Identify which cell holds the provided text, then report its (x, y) central coordinate. 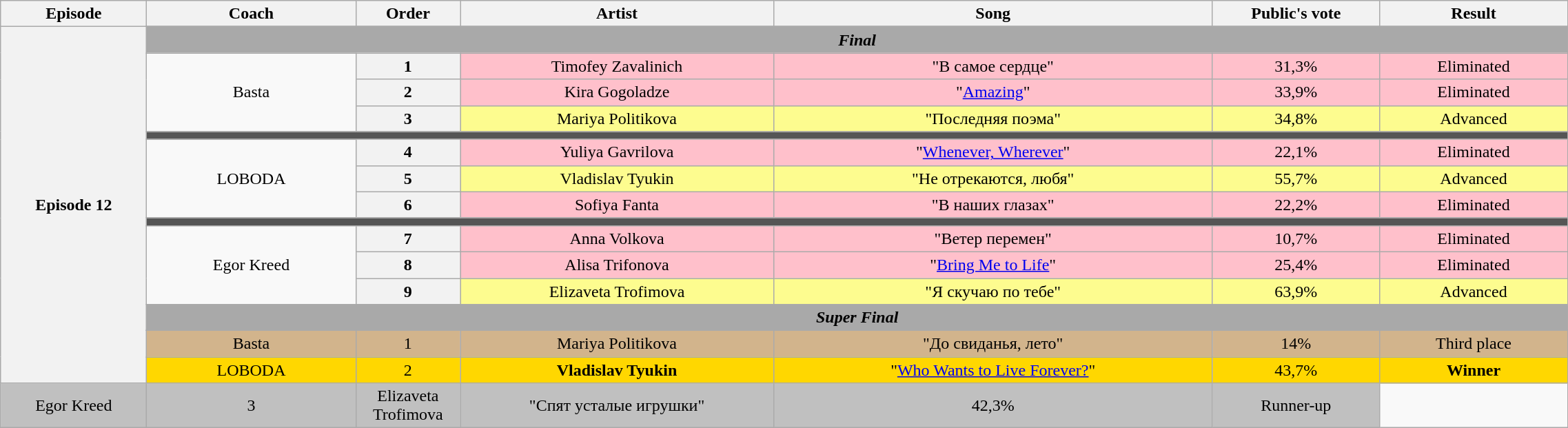
Kira Gogoladze (618, 92)
25,4% (1296, 265)
"В наших глазах" (992, 205)
"Последняя поэма" (992, 119)
"Спят усталые игрушки" (618, 405)
Runner-up (1296, 405)
Artist (618, 14)
14% (1296, 344)
Public's vote (1296, 14)
"Не отрекаются, любя" (992, 179)
Winner (1474, 370)
"Я скучаю по тебе" (992, 292)
42,3% (992, 405)
Timofey Zavalinich (618, 66)
33,9% (1296, 92)
34,8% (1296, 119)
Order (408, 14)
"До свиданья, лето" (992, 344)
43,7% (1296, 370)
Song (992, 14)
"В самое сердце" (992, 66)
"Bring Me to Life" (992, 265)
Sofiya Fanta (618, 205)
7 (408, 238)
Final (857, 40)
Coach (251, 14)
Episode 12 (74, 205)
9 (408, 292)
31,3% (1296, 66)
"Amazing" (992, 92)
22,1% (1296, 152)
5 (408, 179)
"Who Wants to Live Forever?" (992, 370)
Super Final (857, 318)
Yuliya Gavrilova (618, 152)
"Whenever, Wherever" (992, 152)
Result (1474, 14)
Episode (74, 14)
6 (408, 205)
63,9% (1296, 292)
22,2% (1296, 205)
Alisa Trifonova (618, 265)
4 (408, 152)
55,7% (1296, 179)
10,7% (1296, 238)
"Ветер перемен" (992, 238)
8 (408, 265)
Anna Volkova (618, 238)
Third place (1474, 344)
